Return the (X, Y) coordinate for the center point of the cell that contains the specified text.  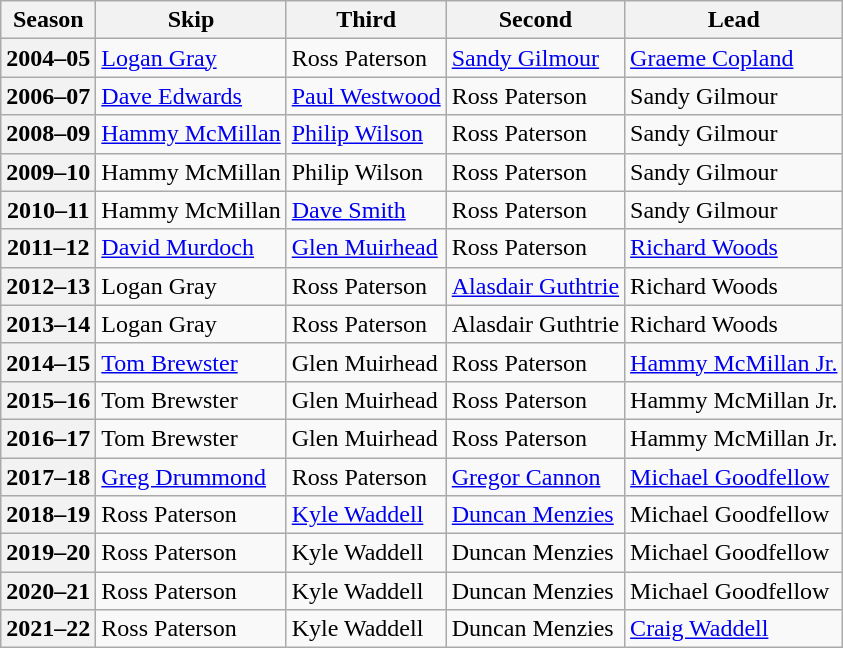
Lead (734, 20)
2021–22 (48, 629)
Greg Drummond (191, 477)
2016–17 (48, 438)
2012–13 (48, 286)
2008–09 (48, 134)
2004–05 (48, 58)
Paul Westwood (366, 96)
2014–15 (48, 362)
2011–12 (48, 248)
Craig Waddell (734, 629)
Skip (191, 20)
David Murdoch (191, 248)
2015–16 (48, 400)
2018–19 (48, 515)
Graeme Copland (734, 58)
Season (48, 20)
Gregor Cannon (535, 477)
2017–18 (48, 477)
2006–07 (48, 96)
2009–10 (48, 172)
2010–11 (48, 210)
Dave Edwards (191, 96)
Dave Smith (366, 210)
2019–20 (48, 553)
2020–21 (48, 591)
Second (535, 20)
2013–14 (48, 324)
Third (366, 20)
